Find where the given text appears and provide that cell's center as (X, Y) coordinate. 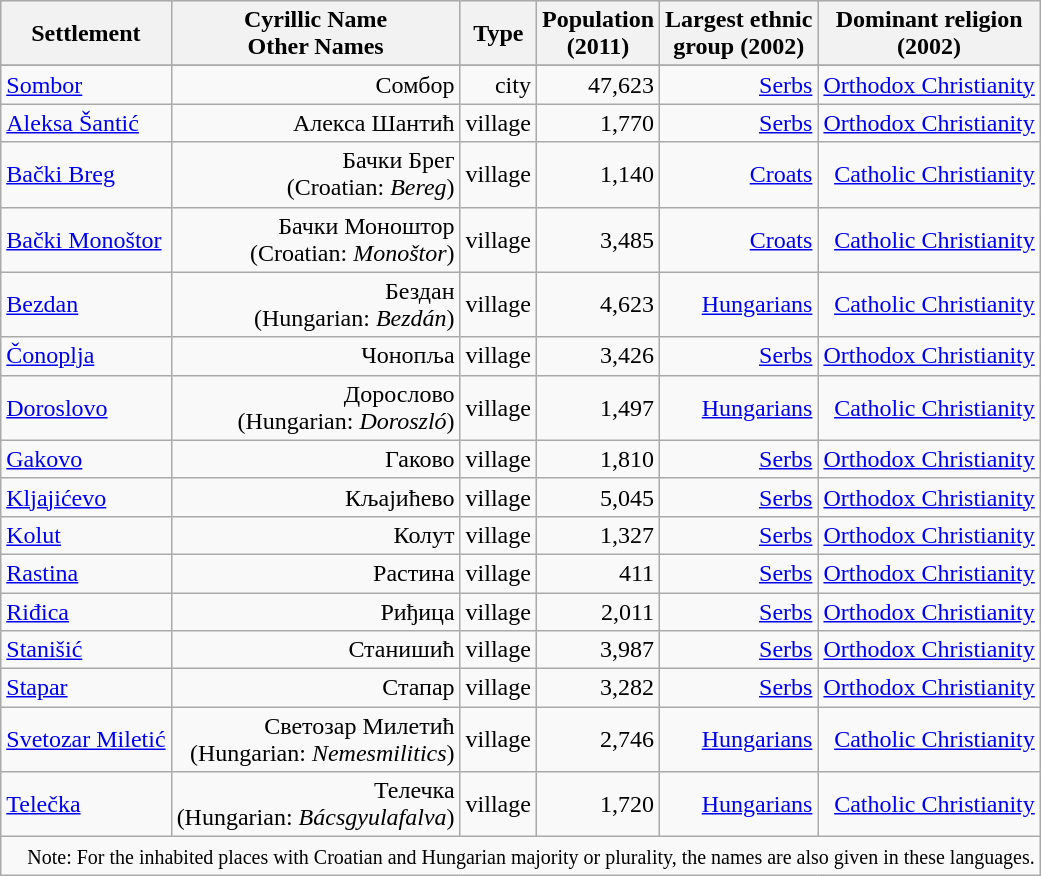
Note: For the inhabited places with Croatian and Hungarian majority or plurality, the names are also given in these languages. (521, 856)
3,282 (598, 688)
Telečka (86, 804)
Aleksa Šantić (86, 123)
1,327 (598, 535)
Bezdan (86, 304)
Doroslovo (86, 408)
Riđica (86, 611)
Dominant religion(2002) (929, 34)
Bački Monoštor (86, 240)
Sombor (86, 85)
Растина (316, 573)
Чонопља (316, 356)
Кљајићево (316, 497)
Гаково (316, 459)
city (498, 85)
Type (498, 34)
2,746 (598, 740)
1,770 (598, 123)
Риђица (316, 611)
Kolut (86, 535)
Settlement (86, 34)
Сомбор (316, 85)
Largest ethnicgroup (2002) (739, 34)
Cyrillic NameOther Names (316, 34)
Svetozar Miletić (86, 740)
1,810 (598, 459)
Stapar (86, 688)
5,045 (598, 497)
47,623 (598, 85)
Светозар Милетић(Hungarian: Nemesmilitics) (316, 740)
Čonoplja (86, 356)
Бездан(Hungarian: Bezdán) (316, 304)
Дорослово(Hungarian: Doroszló) (316, 408)
4,623 (598, 304)
3,987 (598, 650)
Бачки Моноштор(Croatian: Monoštor) (316, 240)
Стапар (316, 688)
3,485 (598, 240)
2,011 (598, 611)
Bački Breg (86, 174)
Телечка(Hungarian: Bácsgyulafalva) (316, 804)
Станишић (316, 650)
Stanišić (86, 650)
Бачки Брег(Croatian: Bereg) (316, 174)
1,497 (598, 408)
1,720 (598, 804)
Kljajićevo (86, 497)
Алекса Шантић (316, 123)
411 (598, 573)
Колут (316, 535)
3,426 (598, 356)
Population(2011) (598, 34)
1,140 (598, 174)
Rastina (86, 573)
Gakovo (86, 459)
